Search for the cell housing the specified text and yield its [X, Y] center coordinate. 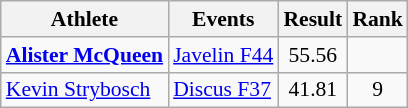
Events [223, 19]
Athlete [84, 19]
41.81 [312, 90]
9 [378, 90]
55.56 [312, 55]
Result [312, 19]
Javelin F44 [223, 55]
Discus F37 [223, 90]
Kevin Strybosch [84, 90]
Rank [378, 19]
Alister McQueen [84, 55]
